Determine the (x, y) coordinate at the center of the cell enclosing the given text.  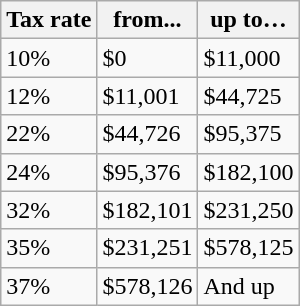
And up (248, 286)
from... (148, 20)
$95,376 (148, 172)
$11,001 (148, 96)
up to… (248, 20)
$231,250 (248, 210)
10% (49, 58)
$0 (148, 58)
Tax rate (49, 20)
$44,725 (248, 96)
$182,101 (148, 210)
22% (49, 134)
$231,251 (148, 248)
32% (49, 210)
24% (49, 172)
$95,375 (248, 134)
$44,726 (148, 134)
37% (49, 286)
$11,000 (248, 58)
$578,125 (248, 248)
$578,126 (148, 286)
12% (49, 96)
$182,100 (248, 172)
35% (49, 248)
